Scan for the cell matching the given text and deliver its (X, Y) coordinate at center. 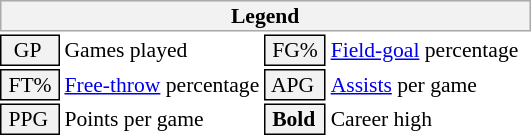
Field-goal percentage (430, 50)
Legend (265, 16)
FT% (30, 85)
Free-throw percentage (162, 85)
Assists per game (430, 85)
APG (295, 85)
FG% (295, 50)
Games played (162, 50)
GP (30, 50)
